Extract the (x, y) coordinate from the center of the cell holding the provided text.  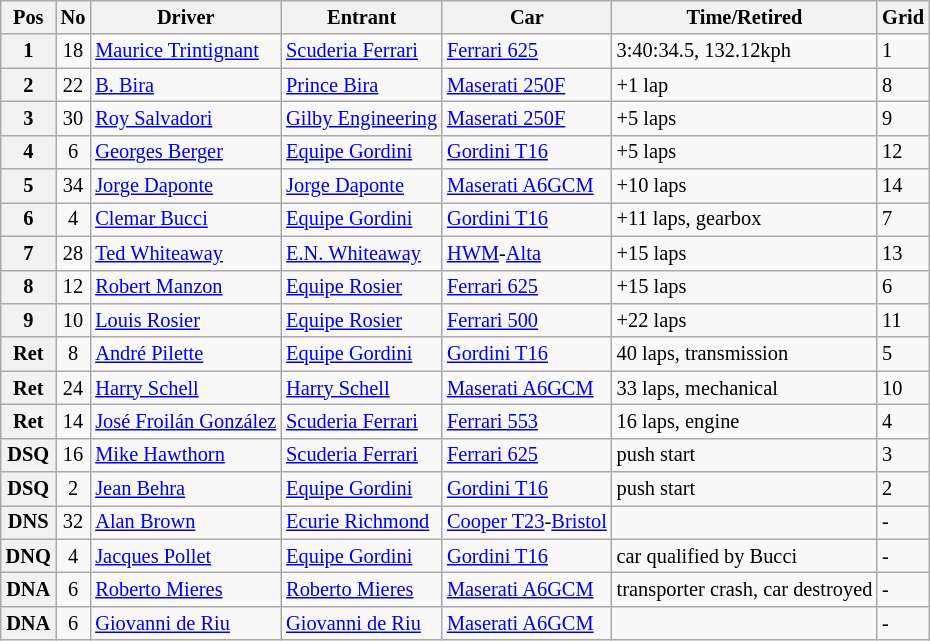
No (74, 17)
30 (74, 118)
DNS (28, 522)
11 (903, 320)
Driver (186, 17)
André Pilette (186, 354)
Ted Whiteaway (186, 253)
28 (74, 253)
Car (527, 17)
Grid (903, 17)
+10 laps (745, 186)
Maurice Trintignant (186, 51)
40 laps, transmission (745, 354)
Prince Bira (362, 85)
Mike Hawthorn (186, 455)
Entrant (362, 17)
Gilby Engineering (362, 118)
Ferrari 500 (527, 320)
DNQ (28, 556)
transporter crash, car destroyed (745, 589)
3:40:34.5, 132.12kph (745, 51)
Ecurie Richmond (362, 522)
E.N. Whiteaway (362, 253)
18 (74, 51)
Pos (28, 17)
B. Bira (186, 85)
José Froilán González (186, 421)
24 (74, 388)
Robert Manzon (186, 287)
Jean Behra (186, 489)
16 laps, engine (745, 421)
Clemar Bucci (186, 219)
32 (74, 522)
Roy Salvadori (186, 118)
+22 laps (745, 320)
car qualified by Bucci (745, 556)
+11 laps, gearbox (745, 219)
HWM-Alta (527, 253)
Cooper T23-Bristol (527, 522)
Alan Brown (186, 522)
16 (74, 455)
Louis Rosier (186, 320)
+1 lap (745, 85)
Georges Berger (186, 152)
13 (903, 253)
34 (74, 186)
Time/Retired (745, 17)
Ferrari 553 (527, 421)
Jacques Pollet (186, 556)
22 (74, 85)
33 laps, mechanical (745, 388)
